Locate the cell with the specified text and output its (X, Y) center coordinate. 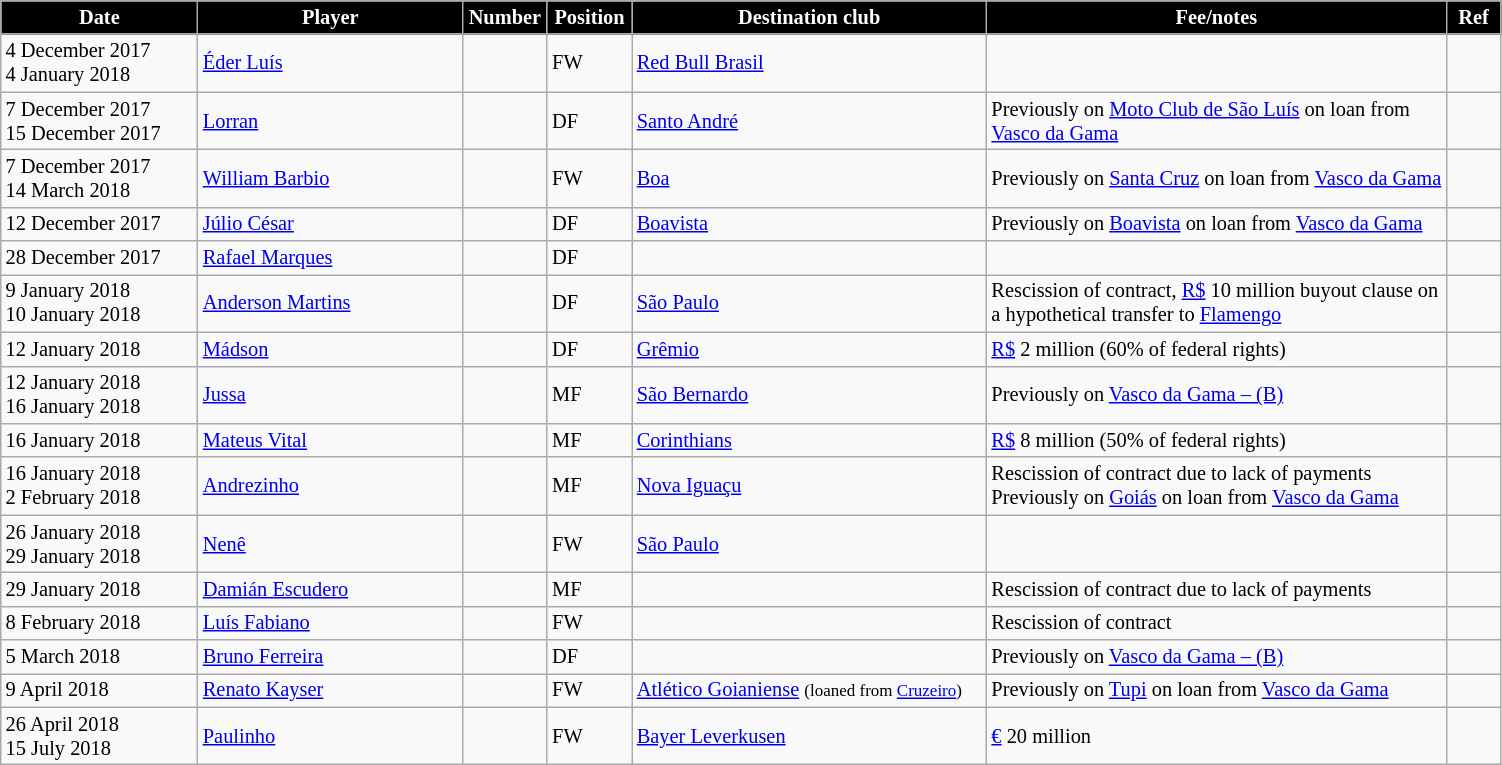
Paulinho (330, 736)
29 January 2018 (100, 589)
28 December 2017 (100, 258)
Bruno Ferreira (330, 657)
Position (590, 17)
Jussa (330, 395)
16 January 20182 February 2018 (100, 486)
Red Bull Brasil (810, 63)
16 January 2018 (100, 440)
26 April 201815 July 2018 (100, 736)
12 December 2017 (100, 224)
Luís Fabiano (330, 623)
Bayer Leverkusen (810, 736)
5 March 2018 (100, 657)
Previously on Tupi on loan from Vasco da Gama (1217, 690)
Rescission of contract (1217, 623)
R$ 8 million (50% of federal rights) (1217, 440)
Éder Luís (330, 63)
Nova Iguaçu (810, 486)
Rescission of contract, R$ 10 million buyout clause on a hypothetical transfer to Flamengo (1217, 303)
Anderson Martins (330, 303)
Rescission of contract due to lack of payments (1217, 589)
Previously on Moto Club de São Luís on loan from Vasco da Gama (1217, 121)
Atlético Goianiense (loaned from Cruzeiro) (810, 690)
São Bernardo (810, 395)
Corinthians (810, 440)
Boa (810, 178)
Number (506, 17)
Júlio César (330, 224)
Mádson (330, 349)
4 December 20174 January 2018 (100, 63)
Damián Escudero (330, 589)
Fee/notes (1217, 17)
Nenê (330, 544)
Rafael Marques (330, 258)
12 January 2018 (100, 349)
Ref (1474, 17)
9 April 2018 (100, 690)
William Barbio (330, 178)
26 January 201829 January 2018 (100, 544)
12 January 201816 January 2018 (100, 395)
Lorran (330, 121)
8 February 2018 (100, 623)
Previously on Santa Cruz on loan from Vasco da Gama (1217, 178)
Grêmio (810, 349)
Date (100, 17)
Previously on Boavista on loan from Vasco da Gama (1217, 224)
Santo André (810, 121)
7 December 201714 March 2018 (100, 178)
R$ 2 million (60% of federal rights) (1217, 349)
9 January 201810 January 2018 (100, 303)
€ 20 million (1217, 736)
Player (330, 17)
Rescission of contract due to lack of paymentsPreviously on Goiás on loan from Vasco da Gama (1217, 486)
Boavista (810, 224)
Renato Kayser (330, 690)
Destination club (810, 17)
Andrezinho (330, 486)
Mateus Vital (330, 440)
7 December 201715 December 2017 (100, 121)
